Capture the cell that displays the provided text and extract its [x, y] central coordinate. 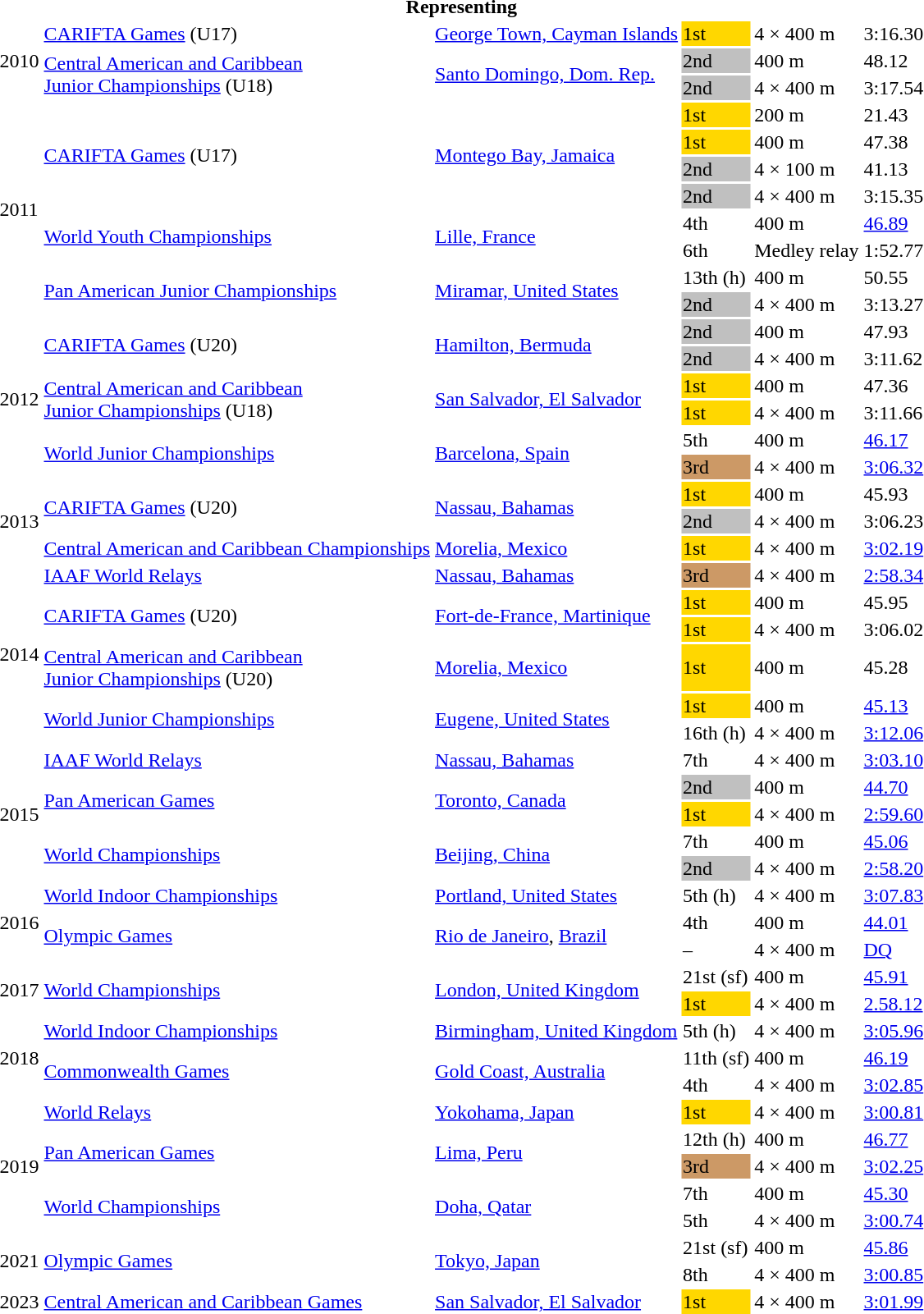
Lima, Peru [556, 1152]
Hamilton, Bermuda [556, 345]
Central American and Caribbean Championships [237, 548]
13th (h) [716, 277]
Eugene, United States [556, 719]
London, United Kingdom [556, 990]
Commonwealth Games [237, 1072]
Pan American Junior Championships [237, 291]
Montego Bay, Jamaica [556, 156]
Yokohama, Japan [556, 1112]
Central American and CaribbeanJunior Championships (U20) [237, 668]
11th (sf) [716, 1058]
World Relays [237, 1112]
George Town, Cayman Islands [556, 34]
16th (h) [716, 733]
Gold Coast, Australia [556, 1072]
200 m [807, 115]
Birmingham, United Kingdom [556, 1031]
Lille, France [556, 236]
Beijing, China [556, 855]
Fort-de-France, Martinique [556, 616]
Tokyo, Japan [556, 1261]
Doha, Qatar [556, 1206]
Medley relay [807, 250]
World Youth Championships [237, 236]
4 × 100 m [807, 169]
12th (h) [716, 1139]
Barcelona, Spain [556, 453]
8th [716, 1275]
Toronto, Canada [556, 801]
6th [716, 250]
– [716, 950]
Santo Domingo, Dom. Rep. [556, 74]
Miramar, United States [556, 291]
Rio de Janeiro, Brazil [556, 936]
Central American and Caribbean Games [237, 1302]
Portland, United States [556, 895]
